From the cell containing the given text, extract its center point as (X, Y) coordinate. 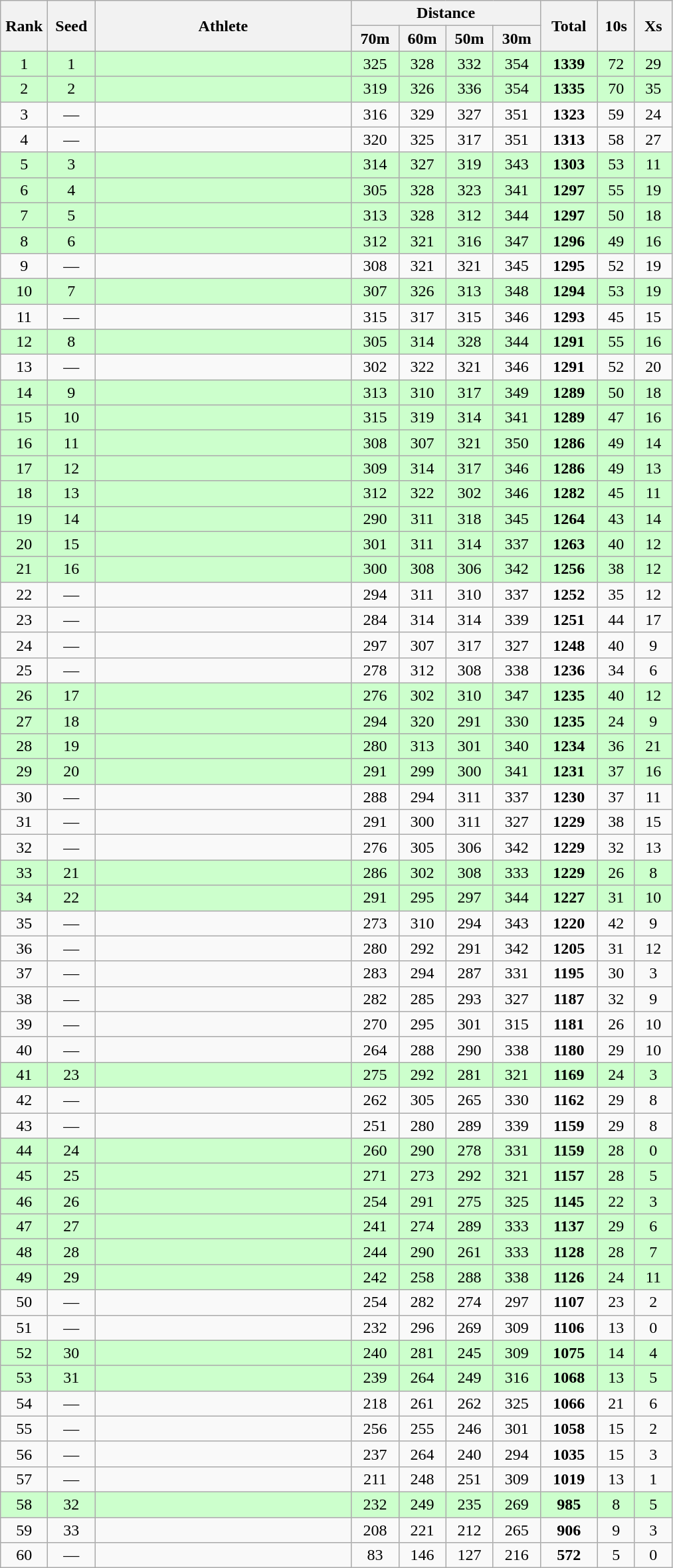
218 (375, 1403)
54 (24, 1403)
146 (423, 1555)
1227 (569, 898)
332 (469, 64)
Athlete (223, 26)
293 (469, 999)
318 (469, 519)
1313 (569, 139)
1323 (569, 114)
Total (569, 26)
1162 (569, 1100)
212 (469, 1529)
235 (469, 1504)
Xs (653, 26)
284 (375, 620)
72 (616, 64)
348 (517, 291)
1293 (569, 317)
1335 (569, 89)
246 (469, 1429)
1068 (569, 1378)
1295 (569, 266)
10s (616, 26)
1107 (569, 1302)
323 (469, 190)
1137 (569, 1227)
211 (375, 1479)
1294 (569, 291)
255 (423, 1429)
1230 (569, 797)
239 (375, 1378)
56 (24, 1454)
1264 (569, 519)
39 (24, 1024)
1169 (569, 1075)
349 (517, 392)
1126 (569, 1277)
242 (375, 1277)
83 (375, 1555)
248 (423, 1479)
50m (469, 39)
285 (423, 999)
245 (469, 1353)
1256 (569, 569)
1128 (569, 1252)
1181 (569, 1024)
572 (569, 1555)
1234 (569, 746)
Rank (24, 26)
127 (469, 1555)
244 (375, 1252)
60m (423, 39)
329 (423, 114)
241 (375, 1227)
296 (423, 1328)
60 (24, 1555)
287 (469, 974)
1251 (569, 620)
237 (375, 1454)
208 (375, 1529)
1303 (569, 165)
1058 (569, 1429)
41 (24, 1075)
260 (375, 1151)
340 (517, 746)
1180 (569, 1049)
1236 (569, 670)
1248 (569, 645)
221 (423, 1529)
1187 (569, 999)
350 (517, 443)
1296 (569, 240)
299 (423, 772)
1157 (569, 1176)
216 (517, 1555)
906 (569, 1529)
1075 (569, 1353)
1231 (569, 772)
48 (24, 1252)
271 (375, 1176)
Distance (446, 13)
Seed (72, 26)
46 (24, 1201)
270 (375, 1024)
258 (423, 1277)
1282 (569, 493)
336 (469, 89)
70m (375, 39)
1252 (569, 594)
70 (616, 89)
1220 (569, 923)
256 (375, 1429)
1106 (569, 1328)
1035 (569, 1454)
1339 (569, 64)
283 (375, 974)
1195 (569, 974)
985 (569, 1504)
1145 (569, 1201)
1019 (569, 1479)
1205 (569, 948)
1066 (569, 1403)
1263 (569, 544)
57 (24, 1479)
30m (517, 39)
51 (24, 1328)
286 (375, 873)
